Detect which cell encompasses the target text, then output its (X, Y) center coordinate. 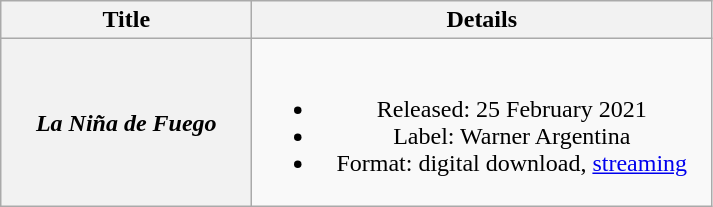
La Niña de Fuego (126, 122)
Released: 25 February 2021Label: Warner ArgentinaFormat: digital download, streaming (482, 122)
Details (482, 20)
Title (126, 20)
